Pinpoint the cell where the given text exists, returning its [x, y] midpoint coordinate. 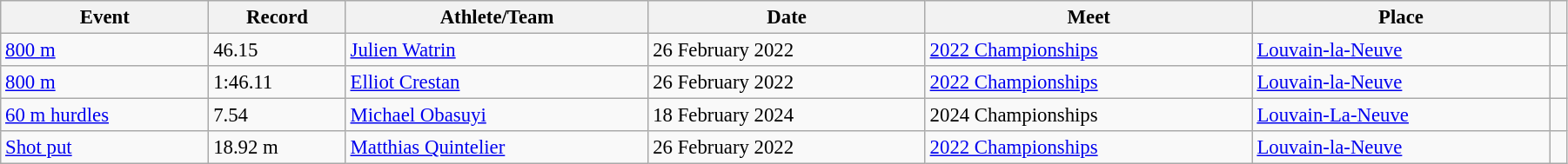
18.92 m [277, 148]
7.54 [277, 115]
60 m hurdles [104, 115]
Louvain-La-Neuve [1401, 115]
Place [1401, 17]
Athlete/Team [497, 17]
Michael Obasuyi [497, 115]
Elliot Crestan [497, 82]
Matthias Quintelier [497, 148]
18 February 2024 [787, 115]
Meet [1089, 17]
2024 Championships [1089, 115]
Record [277, 17]
Julien Watrin [497, 50]
1:46.11 [277, 82]
46.15 [277, 50]
Event [104, 17]
Date [787, 17]
Shot put [104, 148]
